Return the (X, Y) coordinate for the center point of the cell that contains the specified text.  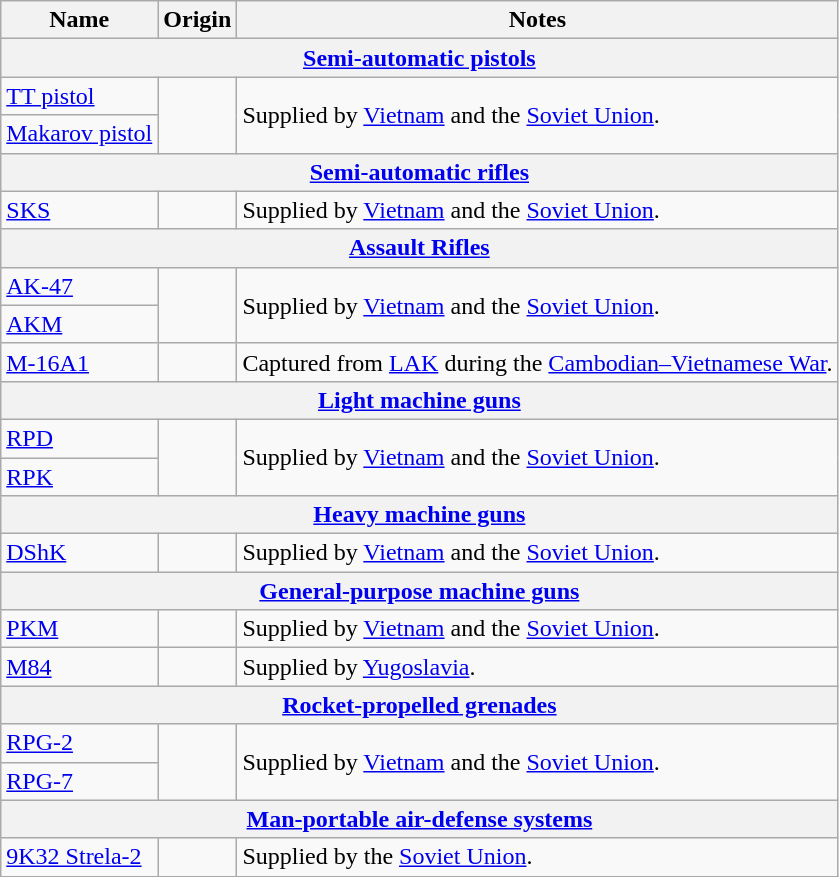
RPG-2 (80, 743)
General-purpose machine guns (420, 591)
Semi-automatic pistols (420, 58)
Assault Rifles (420, 248)
PKM (80, 629)
RPK (80, 477)
RPG-7 (80, 781)
DShK (80, 553)
M-16A1 (80, 362)
Semi-automatic rifles (420, 172)
Light machine guns (420, 400)
AK-47 (80, 286)
AKM (80, 324)
TT pistol (80, 96)
Man-portable air-defense systems (420, 819)
Rocket-propelled grenades (420, 705)
Origin (198, 20)
Heavy machine guns (420, 515)
RPD (80, 438)
Captured from LAK during the Cambodian–Vietnamese War. (538, 362)
Name (80, 20)
Supplied by Yugoslavia. (538, 667)
Notes (538, 20)
Supplied by the Soviet Union. (538, 857)
Makarov pistol (80, 134)
9K32 Strela-2 (80, 857)
M84 (80, 667)
SKS (80, 210)
